For the text-containing cell, return its midpoint in (X, Y) coordinate format. 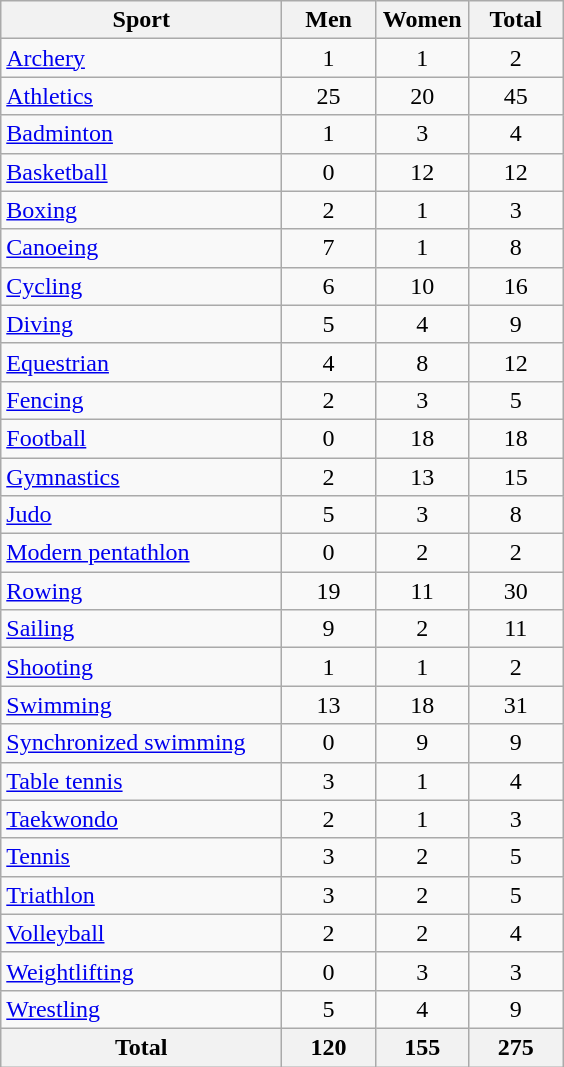
Modern pentathlon (142, 553)
Archery (142, 58)
Men (329, 20)
Gymnastics (142, 477)
155 (422, 1047)
Athletics (142, 96)
Cycling (142, 286)
Equestrian (142, 362)
Rowing (142, 591)
Football (142, 438)
Table tennis (142, 781)
10 (422, 286)
Diving (142, 324)
Badminton (142, 134)
Wrestling (142, 1009)
Sport (142, 20)
Tennis (142, 857)
120 (329, 1047)
45 (516, 96)
Basketball (142, 172)
Taekwondo (142, 819)
Canoeing (142, 248)
31 (516, 705)
Weightlifting (142, 971)
Triathlon (142, 895)
275 (516, 1047)
30 (516, 591)
Volleyball (142, 933)
7 (329, 248)
25 (329, 96)
19 (329, 591)
6 (329, 286)
Sailing (142, 629)
15 (516, 477)
16 (516, 286)
Boxing (142, 210)
Shooting (142, 667)
Fencing (142, 400)
20 (422, 96)
Swimming (142, 705)
Women (422, 20)
Synchronized swimming (142, 743)
Judo (142, 515)
